Determine the [X, Y] coordinate at the center of the cell enclosing the given text.  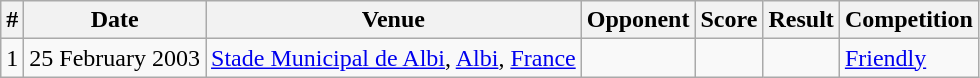
Score [729, 20]
1 [12, 58]
Opponent [638, 20]
Stade Municipal de Albi, Albi, France [394, 58]
# [12, 20]
25 February 2003 [115, 58]
Result [801, 20]
Date [115, 20]
Friendly [908, 58]
Venue [394, 20]
Competition [908, 20]
